Scan for the cell matching the given text and deliver its (X, Y) coordinate at center. 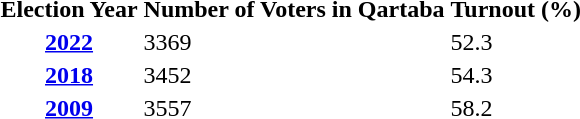
3452 (294, 75)
3369 (294, 42)
